For the text-containing cell, return its midpoint in [x, y] coordinate format. 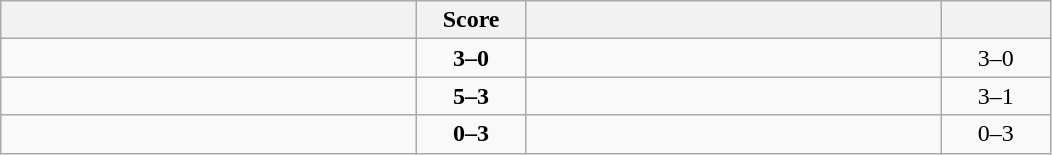
Score [472, 20]
5–3 [472, 96]
3–1 [996, 96]
